Detect which cell encompasses the target text, then output its [X, Y] center coordinate. 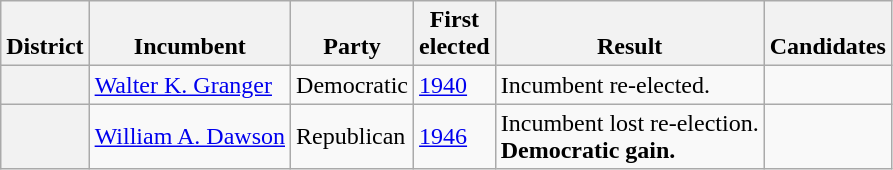
1940 [455, 85]
Result [630, 34]
Party [352, 34]
1946 [455, 136]
Walter K. Granger [190, 85]
William A. Dawson [190, 136]
District [45, 34]
Incumbent [190, 34]
Democratic [352, 85]
Candidates [828, 34]
Republican [352, 136]
Incumbent lost re-election.Democratic gain. [630, 136]
Firstelected [455, 34]
Incumbent re-elected. [630, 85]
